Search for the cell housing the specified text and yield its [X, Y] center coordinate. 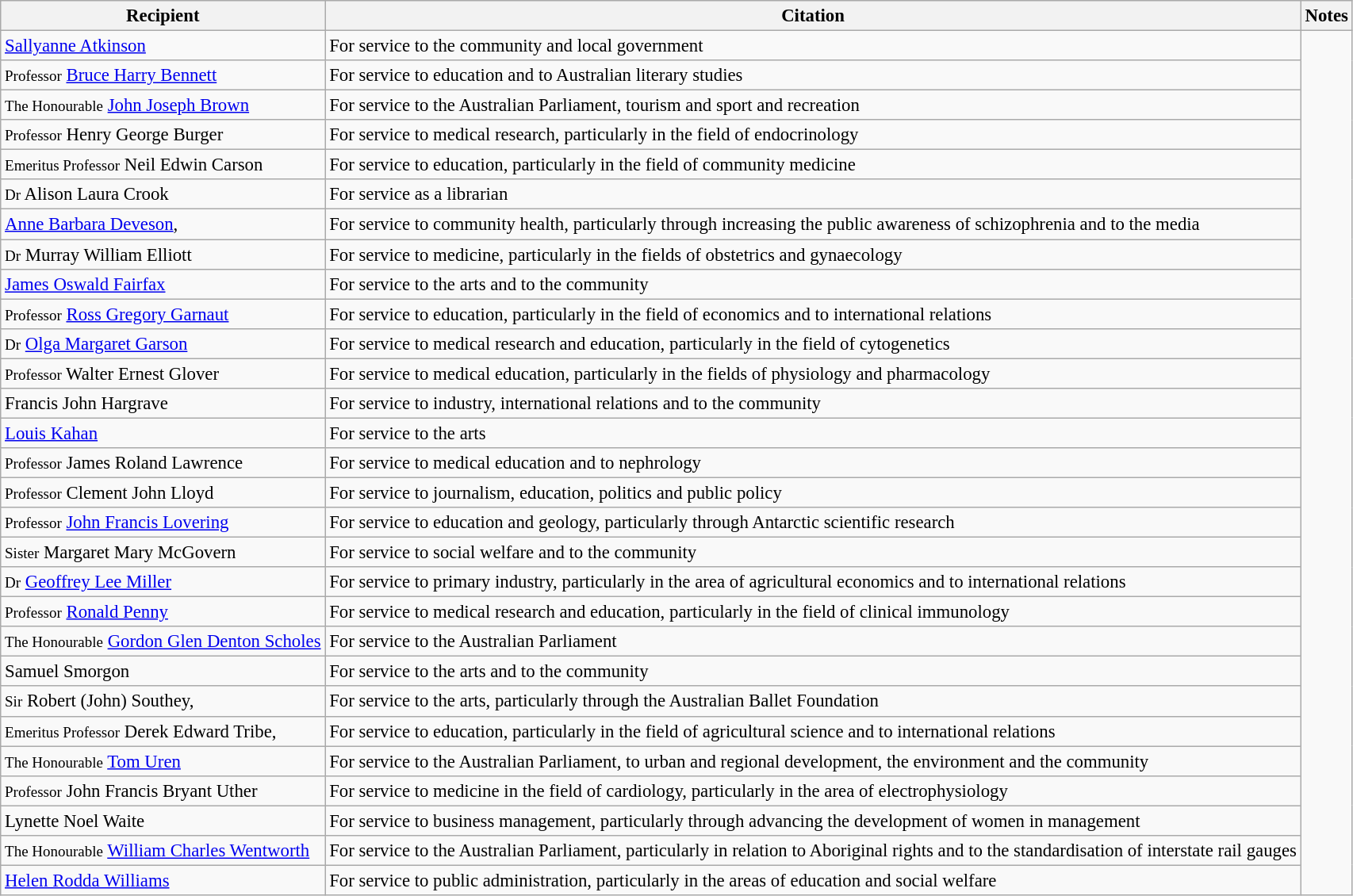
For service to primary industry, particularly in the area of agricultural economics and to international relations [813, 582]
For service to education, particularly in the field of economics and to international relations [813, 314]
Professor Walter Ernest Glover [163, 373]
Professor Clement John Lloyd [163, 492]
Professor Bruce Harry Bennett [163, 75]
Recipient [163, 16]
For service to industry, international relations and to the community [813, 404]
The Honourable Gordon Glen Denton Scholes [163, 641]
The Honourable William Charles Wentworth [163, 851]
The Honourable John Joseph Brown [163, 105]
Citation [813, 16]
For service to medical research and education, particularly in the field of clinical immunology [813, 612]
Dr Murray William Elliott [163, 255]
Sir Robert (John) Southey, [163, 702]
Lynette Noel Waite [163, 821]
Dr Geoffrey Lee Miller [163, 582]
For service as a librarian [813, 194]
James Oswald Fairfax [163, 284]
For service to the arts [813, 433]
For service to the Australian Parliament, to urban and regional development, the environment and the community [813, 761]
Professor Ronald Penny [163, 612]
For service to medical research, particularly in the field of endocrinology [813, 135]
Helen Rodda Williams [163, 880]
Louis Kahan [163, 433]
Samuel Smorgon [163, 672]
For service to journalism, education, politics and public policy [813, 492]
Professor John Francis Bryant Uther [163, 791]
For service to education, particularly in the field of agricultural science and to international relations [813, 731]
Professor James Roland Lawrence [163, 463]
Professor Ross Gregory Garnaut [163, 314]
For service to education and geology, particularly through Antarctic scientific research [813, 523]
The Honourable Tom Uren [163, 761]
Dr Olga Margaret Garson [163, 343]
For service to the Australian Parliament, particularly in relation to Aboriginal rights and to the standardisation of interstate rail gauges [813, 851]
For service to public administration, particularly in the areas of education and social welfare [813, 880]
For service to social welfare and to the community [813, 553]
Dr Alison Laura Crook [163, 194]
For service to education, particularly in the field of community medicine [813, 165]
Emeritus Professor Derek Edward Tribe, [163, 731]
Professor Henry George Burger [163, 135]
For service to community health, particularly through increasing the public awareness of schizophrenia and to the media [813, 224]
Francis John Hargrave [163, 404]
For service to medical education, particularly in the fields of physiology and pharmacology [813, 373]
For service to the community and local government [813, 46]
For service to the arts, particularly through the Australian Ballet Foundation [813, 702]
For service to business management, particularly through advancing the development of women in management [813, 821]
Notes [1326, 16]
Sister Margaret Mary McGovern [163, 553]
Sallyanne Atkinson [163, 46]
For service to medical education and to nephrology [813, 463]
Emeritus Professor Neil Edwin Carson [163, 165]
For service to the Australian Parliament, tourism and sport and recreation [813, 105]
Anne Barbara Deveson, [163, 224]
For service to the Australian Parliament [813, 641]
For service to education and to Australian literary studies [813, 75]
For service to medicine, particularly in the fields of obstetrics and gynaecology [813, 255]
For service to medical research and education, particularly in the field of cytogenetics [813, 343]
For service to medicine in the field of cardiology, particularly in the area of electrophysiology [813, 791]
Professor John Francis Lovering [163, 523]
